Determine the (X, Y) coordinate at the center of the cell enclosing the given text.  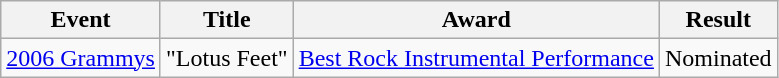
Award (476, 20)
2006 Grammys (81, 58)
"Lotus Feet" (226, 58)
Best Rock Instrumental Performance (476, 58)
Nominated (718, 58)
Result (718, 20)
Title (226, 20)
Event (81, 20)
